Search for the cell housing the specified text and yield its [X, Y] center coordinate. 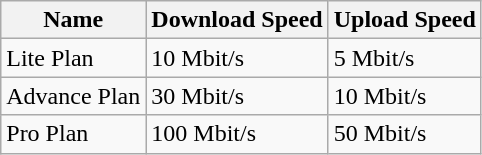
30 Mbit/s [237, 96]
Download Speed [237, 20]
Pro Plan [74, 134]
100 Mbit/s [237, 134]
5 Mbit/s [404, 58]
Name [74, 20]
Upload Speed [404, 20]
Advance Plan [74, 96]
50 Mbit/s [404, 134]
Lite Plan [74, 58]
